Capture the cell that displays the provided text and extract its (X, Y) central coordinate. 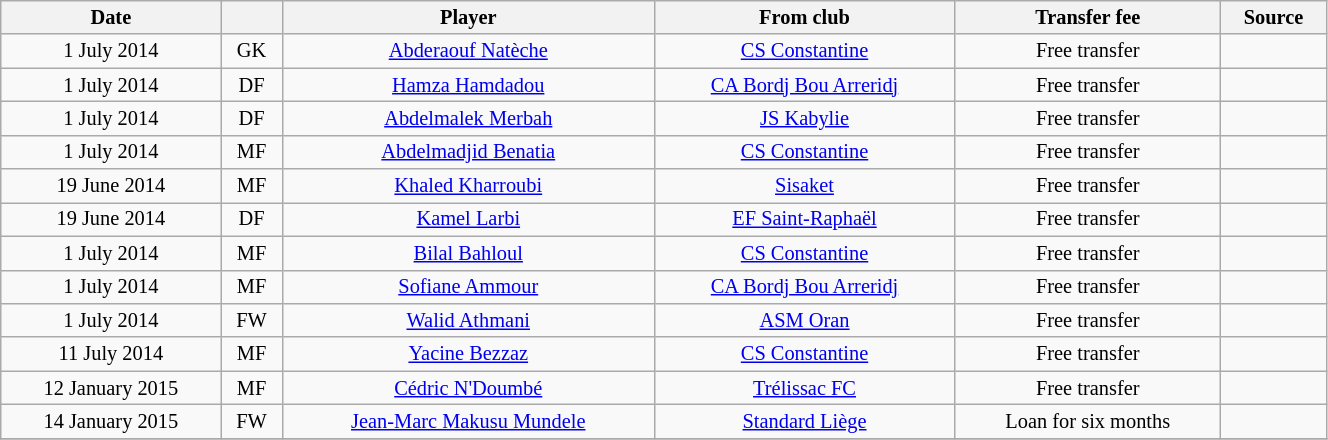
Date (111, 17)
Abdelmadjid Benatia (468, 152)
ASM Oran (804, 320)
Kamel Larbi (468, 219)
Hamza Hamdadou (468, 85)
14 January 2015 (111, 421)
Abderaouf Natèche (468, 51)
Loan for six months (1088, 421)
JS Kabylie (804, 118)
Walid Athmani (468, 320)
Abdelmalek Merbah (468, 118)
From club (804, 17)
Yacine Bezzaz (468, 354)
Sisaket (804, 186)
12 January 2015 (111, 388)
11 July 2014 (111, 354)
Khaled Kharroubi (468, 186)
Trélissac FC (804, 388)
Transfer fee (1088, 17)
Cédric N'Doumbé (468, 388)
EF Saint-Raphaël (804, 219)
Bilal Bahloul (468, 253)
Jean-Marc Makusu Mundele (468, 421)
Source (1274, 17)
GK (252, 51)
Standard Liège (804, 421)
Player (468, 17)
Sofiane Ammour (468, 287)
